From the cell containing the given text, extract its center point as (X, Y) coordinate. 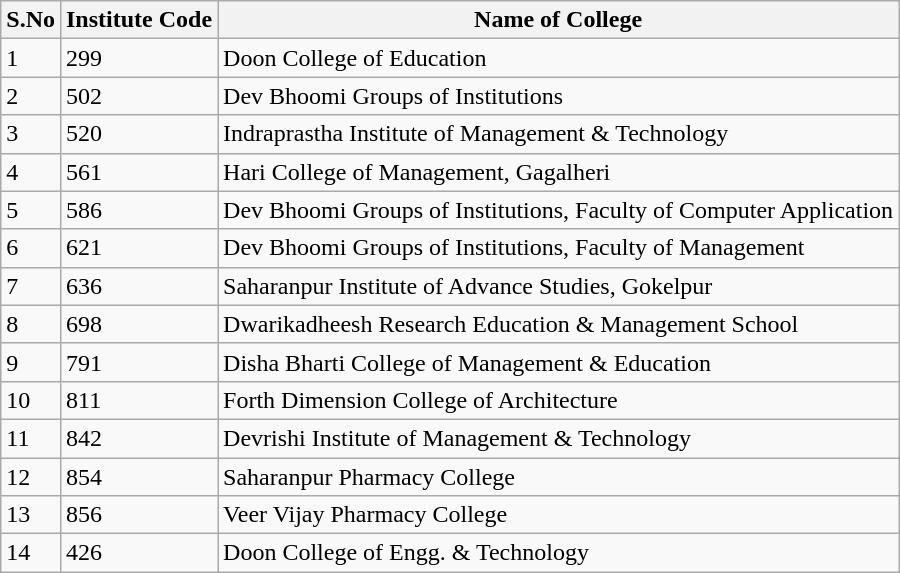
Doon College of Education (558, 58)
6 (31, 248)
Name of College (558, 20)
Indraprastha Institute of Management & Technology (558, 134)
10 (31, 400)
5 (31, 210)
854 (138, 477)
8 (31, 324)
621 (138, 248)
Saharanpur Pharmacy College (558, 477)
Hari College of Management, Gagalheri (558, 172)
2 (31, 96)
811 (138, 400)
520 (138, 134)
299 (138, 58)
S.No (31, 20)
586 (138, 210)
Devrishi Institute of Management & Technology (558, 438)
Veer Vijay Pharmacy College (558, 515)
561 (138, 172)
842 (138, 438)
Dwarikadheesh Research Education & Management School (558, 324)
7 (31, 286)
4 (31, 172)
12 (31, 477)
636 (138, 286)
Dev Bhoomi Groups of Institutions (558, 96)
3 (31, 134)
9 (31, 362)
856 (138, 515)
11 (31, 438)
426 (138, 553)
Saharanpur Institute of Advance Studies, Gokelpur (558, 286)
Doon College of Engg. & Technology (558, 553)
502 (138, 96)
Dev Bhoomi Groups of Institutions, Faculty of Management (558, 248)
698 (138, 324)
13 (31, 515)
Forth Dimension College of Architecture (558, 400)
Dev Bhoomi Groups of Institutions, Faculty of Computer Application (558, 210)
Disha Bharti College of Management & Education (558, 362)
791 (138, 362)
Institute Code (138, 20)
1 (31, 58)
14 (31, 553)
